Search for the cell housing the specified text and yield its [X, Y] center coordinate. 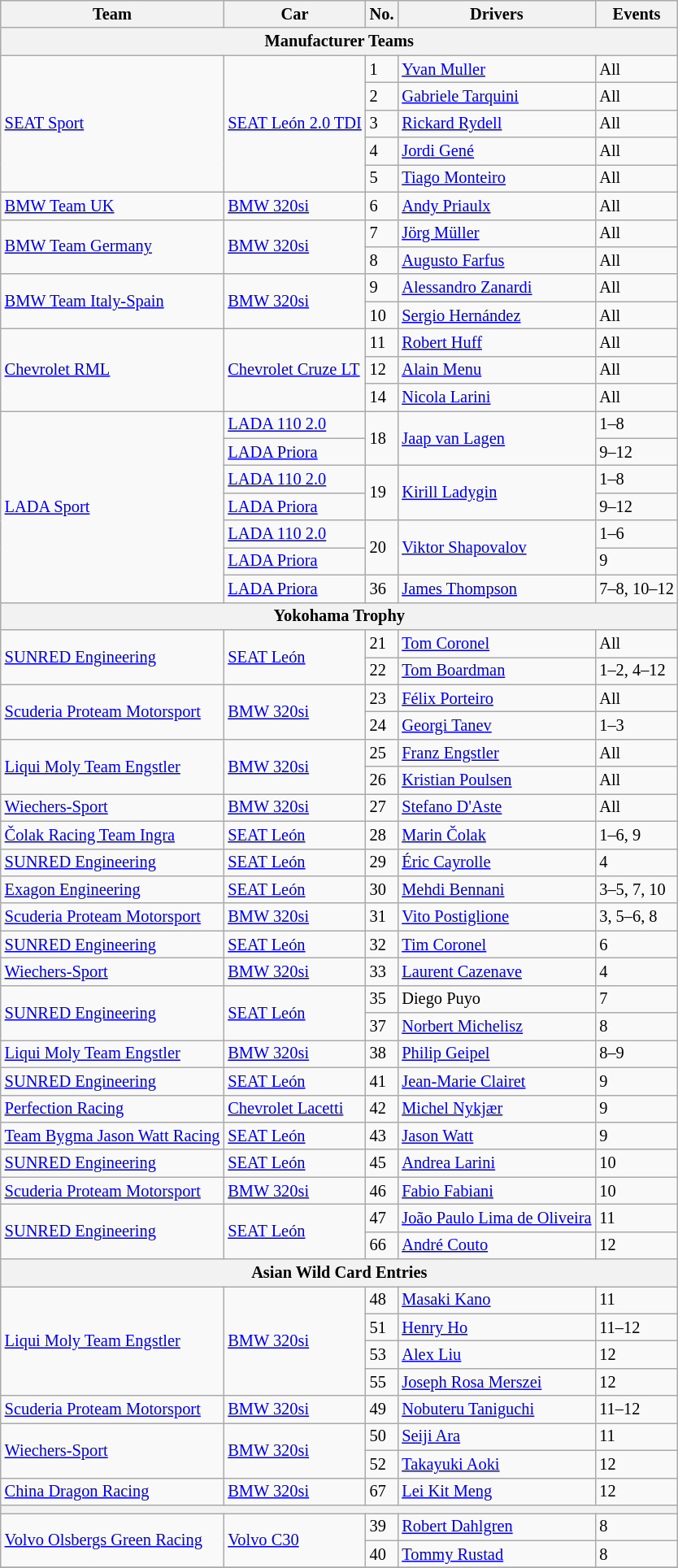
Chevrolet RML [112, 369]
Laurent Cazenave [496, 971]
Joseph Rosa Merszei [496, 1382]
27 [382, 807]
Norbert Michelisz [496, 1027]
Exagon Engineering [112, 889]
Robert Huff [496, 342]
BMW Team Italy-Spain [112, 301]
Jason Watt [496, 1136]
Manufacturer Teams [340, 41]
2 [382, 96]
SEAT Sport [112, 124]
Michel Nykjær [496, 1109]
51 [382, 1327]
Yvan Muller [496, 69]
67 [382, 1492]
48 [382, 1300]
Diego Puyo [496, 999]
26 [382, 780]
30 [382, 889]
28 [382, 835]
Félix Porteiro [496, 698]
China Dragon Racing [112, 1492]
29 [382, 862]
Vito Postiglione [496, 917]
19 [382, 493]
Jaap van Lagen [496, 437]
Čolak Racing Team Ingra [112, 835]
Alex Liu [496, 1355]
Lei Kit Meng [496, 1492]
Nobuteru Taniguchi [496, 1409]
32 [382, 945]
BMW Team UK [112, 206]
1 [382, 69]
Tiago Monteiro [496, 178]
Drivers [496, 14]
Team Bygma Jason Watt Racing [112, 1136]
Chevrolet Cruze LT [294, 369]
55 [382, 1382]
Asian Wild Card Entries [340, 1273]
Andy Priaulx [496, 206]
BMW Team Germany [112, 247]
8–9 [636, 1053]
Sergio Hernández [496, 315]
Viktor Shapovalov [496, 548]
3 [382, 124]
Team [112, 14]
46 [382, 1191]
1–6 [636, 534]
14 [382, 397]
Augusto Farfus [496, 260]
3, 5–6, 8 [636, 917]
20 [382, 548]
Fabio Fabiani [496, 1191]
7–8, 10–12 [636, 589]
Events [636, 14]
Marin Čolak [496, 835]
5 [382, 178]
1–6, 9 [636, 835]
Jean-Marie Clairet [496, 1081]
38 [382, 1053]
21 [382, 643]
Tom Coronel [496, 643]
49 [382, 1409]
Henry Ho [496, 1327]
Gabriele Tarquini [496, 96]
45 [382, 1163]
1–3 [636, 725]
18 [382, 437]
66 [382, 1245]
Chevrolet Lacetti [294, 1109]
39 [382, 1527]
Georgi Tanev [496, 725]
23 [382, 698]
52 [382, 1464]
Masaki Kano [496, 1300]
Kirill Ladygin [496, 493]
Yokohama Trophy [340, 616]
Rickard Rydell [496, 124]
53 [382, 1355]
No. [382, 14]
37 [382, 1027]
LADA Sport [112, 506]
Car [294, 14]
42 [382, 1109]
50 [382, 1436]
3–5, 7, 10 [636, 889]
Alain Menu [496, 370]
João Paulo Lima de Oliveira [496, 1218]
Stefano D'Aste [496, 807]
Volvo Olsbergs Green Racing [112, 1540]
Andrea Larini [496, 1163]
Takayuki Aoki [496, 1464]
Franz Engstler [496, 753]
James Thompson [496, 589]
41 [382, 1081]
Perfection Racing [112, 1109]
SEAT León 2.0 TDI [294, 124]
André Couto [496, 1245]
25 [382, 753]
22 [382, 671]
31 [382, 917]
Robert Dahlgren [496, 1527]
Mehdi Bennani [496, 889]
47 [382, 1218]
Seiji Ara [496, 1436]
Kristian Poulsen [496, 780]
Tim Coronel [496, 945]
Philip Geipel [496, 1053]
1–2, 4–12 [636, 671]
Jordi Gené [496, 151]
Nicola Larini [496, 397]
33 [382, 971]
43 [382, 1136]
Tommy Rustad [496, 1554]
Tom Boardman [496, 671]
35 [382, 999]
24 [382, 725]
36 [382, 589]
40 [382, 1554]
Jörg Müller [496, 233]
Alessandro Zanardi [496, 288]
Éric Cayrolle [496, 862]
Volvo C30 [294, 1540]
